Find where the given text appears and provide that cell's center as (x, y) coordinate. 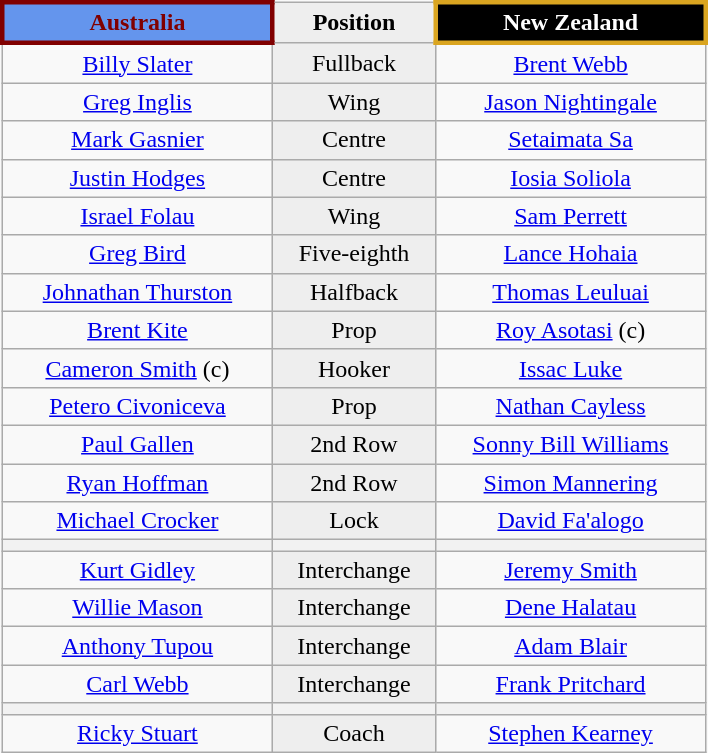
Ricky Stuart (138, 733)
Sonny Bill Williams (570, 444)
Cameron Smith (c) (138, 368)
Willie Mason (138, 608)
Setaimata Sa (570, 140)
Frank Pritchard (570, 684)
Sam Perrett (570, 216)
Jason Nightingale (570, 102)
Ryan Hoffman (138, 483)
Carl Webb (138, 684)
Iosia Soliola (570, 178)
Brent Kite (138, 330)
Brent Webb (570, 63)
David Fa'alogo (570, 521)
Lock (354, 521)
Five-eighth (354, 254)
Adam Blair (570, 646)
Position (354, 22)
Fullback (354, 63)
Simon Mannering (570, 483)
Nathan Cayless (570, 406)
Michael Crocker (138, 521)
Lance Hohaia (570, 254)
Kurt Gidley (138, 570)
Greg Inglis (138, 102)
Anthony Tupou (138, 646)
Justin Hodges (138, 178)
Billy Slater (138, 63)
Halfback (354, 292)
Israel Folau (138, 216)
Roy Asotasi (c) (570, 330)
Mark Gasnier (138, 140)
Dene Halatau (570, 608)
Johnathan Thurston (138, 292)
Coach (354, 733)
Petero Civoniceva (138, 406)
Paul Gallen (138, 444)
Australia (138, 22)
Issac Luke (570, 368)
New Zealand (570, 22)
Thomas Leuluai (570, 292)
Stephen Kearney (570, 733)
Greg Bird (138, 254)
Jeremy Smith (570, 570)
Hooker (354, 368)
